Find where the given text appears and provide that cell's center as (x, y) coordinate. 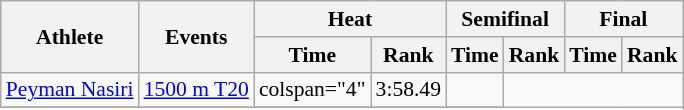
Final (623, 19)
Events (196, 36)
Peyman Nasiri (70, 90)
Semifinal (505, 19)
Athlete (70, 36)
1500 m T20 (196, 90)
3:58.49 (408, 90)
Heat (350, 19)
colspan="4" (312, 90)
